Pinpoint the cell where the given text exists, returning its [X, Y] midpoint coordinate. 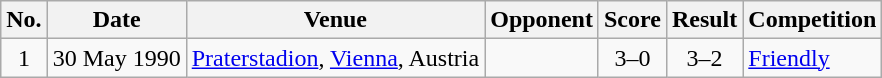
3–2 [704, 58]
30 May 1990 [116, 58]
3–0 [632, 58]
1 [24, 58]
No. [24, 20]
Score [632, 20]
Praterstadion, Vienna, Austria [335, 58]
Venue [335, 20]
Date [116, 20]
Competition [812, 20]
Result [704, 20]
Friendly [812, 58]
Opponent [542, 20]
